Pinpoint the cell where the given text exists, returning its [x, y] midpoint coordinate. 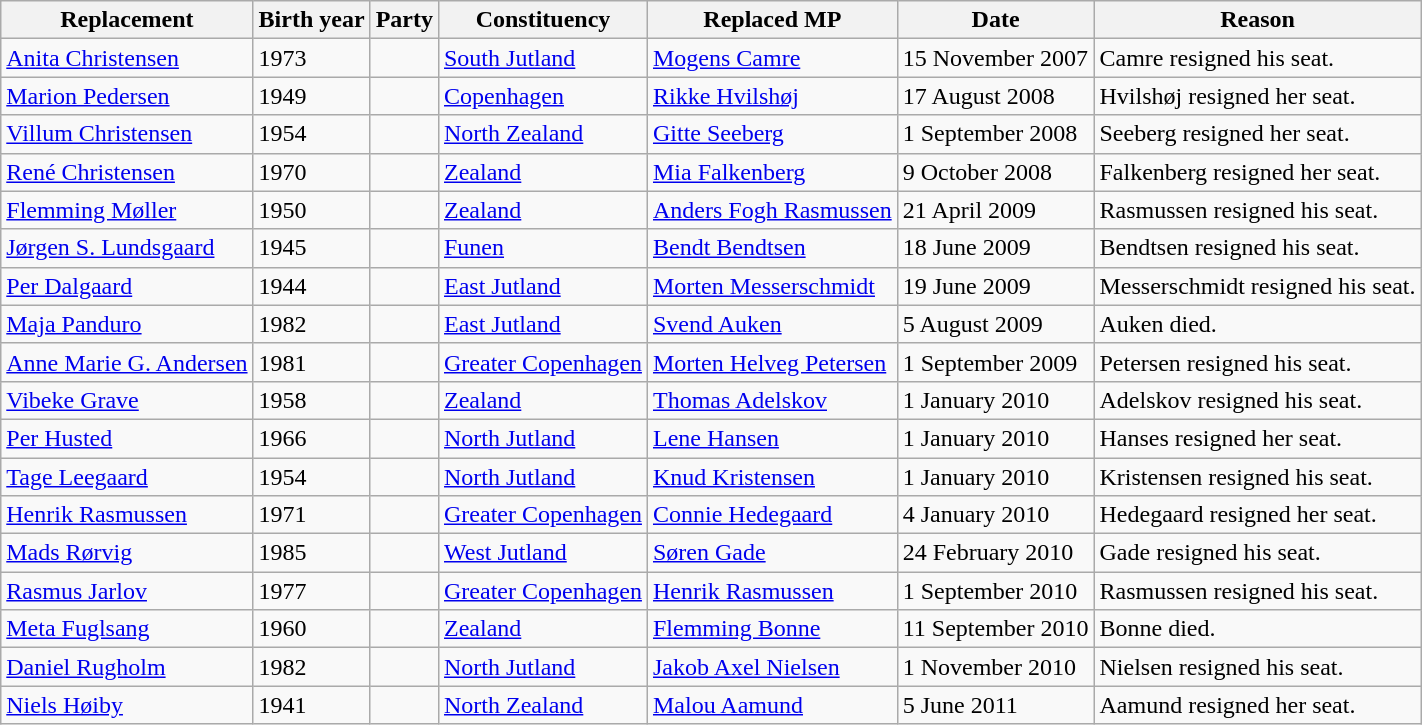
Connie Hedegaard [772, 515]
1944 [312, 286]
15 November 2007 [996, 58]
Bonne died. [1258, 629]
1981 [312, 362]
Anders Fogh Rasmussen [772, 210]
1950 [312, 210]
South Jutland [542, 58]
Bendt Bendtsen [772, 248]
Replaced MP [772, 20]
Hedegaard resigned her seat. [1258, 515]
1970 [312, 172]
Kristensen resigned his seat. [1258, 477]
Gade resigned his seat. [1258, 553]
Maja Panduro [127, 324]
Adelskov resigned his seat. [1258, 400]
11 September 2010 [996, 629]
Hvilshøj resigned her seat. [1258, 96]
Falkenberg resigned her seat. [1258, 172]
Jørgen S. Lundsgaard [127, 248]
5 August 2009 [996, 324]
Copenhagen [542, 96]
1960 [312, 629]
Malou Aamund [772, 705]
Nielsen resigned his seat. [1258, 667]
Reason [1258, 20]
Svend Auken [772, 324]
4 January 2010 [996, 515]
René Christensen [127, 172]
Seeberg resigned her seat. [1258, 134]
Flemming Møller [127, 210]
Rasmus Jarlov [127, 591]
5 June 2011 [996, 705]
Per Husted [127, 438]
Flemming Bonne [772, 629]
1 September 2008 [996, 134]
1966 [312, 438]
Søren Gade [772, 553]
West Jutland [542, 553]
Niels Høiby [127, 705]
Aamund resigned her seat. [1258, 705]
Birth year [312, 20]
Tage Leegaard [127, 477]
Mia Falkenberg [772, 172]
1 November 2010 [996, 667]
Mads Rørvig [127, 553]
Knud Kristensen [772, 477]
Constituency [542, 20]
Bendtsen resigned his seat. [1258, 248]
Lene Hansen [772, 438]
Funen [542, 248]
1973 [312, 58]
Date [996, 20]
1 September 2009 [996, 362]
Hanses resigned her seat. [1258, 438]
Camre resigned his seat. [1258, 58]
Petersen resigned his seat. [1258, 362]
9 October 2008 [996, 172]
Anne Marie G. Andersen [127, 362]
1985 [312, 553]
Villum Christensen [127, 134]
1958 [312, 400]
Auken died. [1258, 324]
Messerschmidt resigned his seat. [1258, 286]
Per Dalgaard [127, 286]
Party [404, 20]
Morten Messerschmidt [772, 286]
1 September 2010 [996, 591]
Daniel Rugholm [127, 667]
Rikke Hvilshøj [772, 96]
17 August 2008 [996, 96]
Meta Fuglsang [127, 629]
1977 [312, 591]
Marion Pedersen [127, 96]
Morten Helveg Petersen [772, 362]
1971 [312, 515]
1945 [312, 248]
Anita Christensen [127, 58]
Gitte Seeberg [772, 134]
Replacement [127, 20]
18 June 2009 [996, 248]
24 February 2010 [996, 553]
19 June 2009 [996, 286]
21 April 2009 [996, 210]
Vibeke Grave [127, 400]
Jakob Axel Nielsen [772, 667]
Thomas Adelskov [772, 400]
1941 [312, 705]
1949 [312, 96]
Mogens Camre [772, 58]
